Scan for the cell matching the given text and deliver its [x, y] coordinate at center. 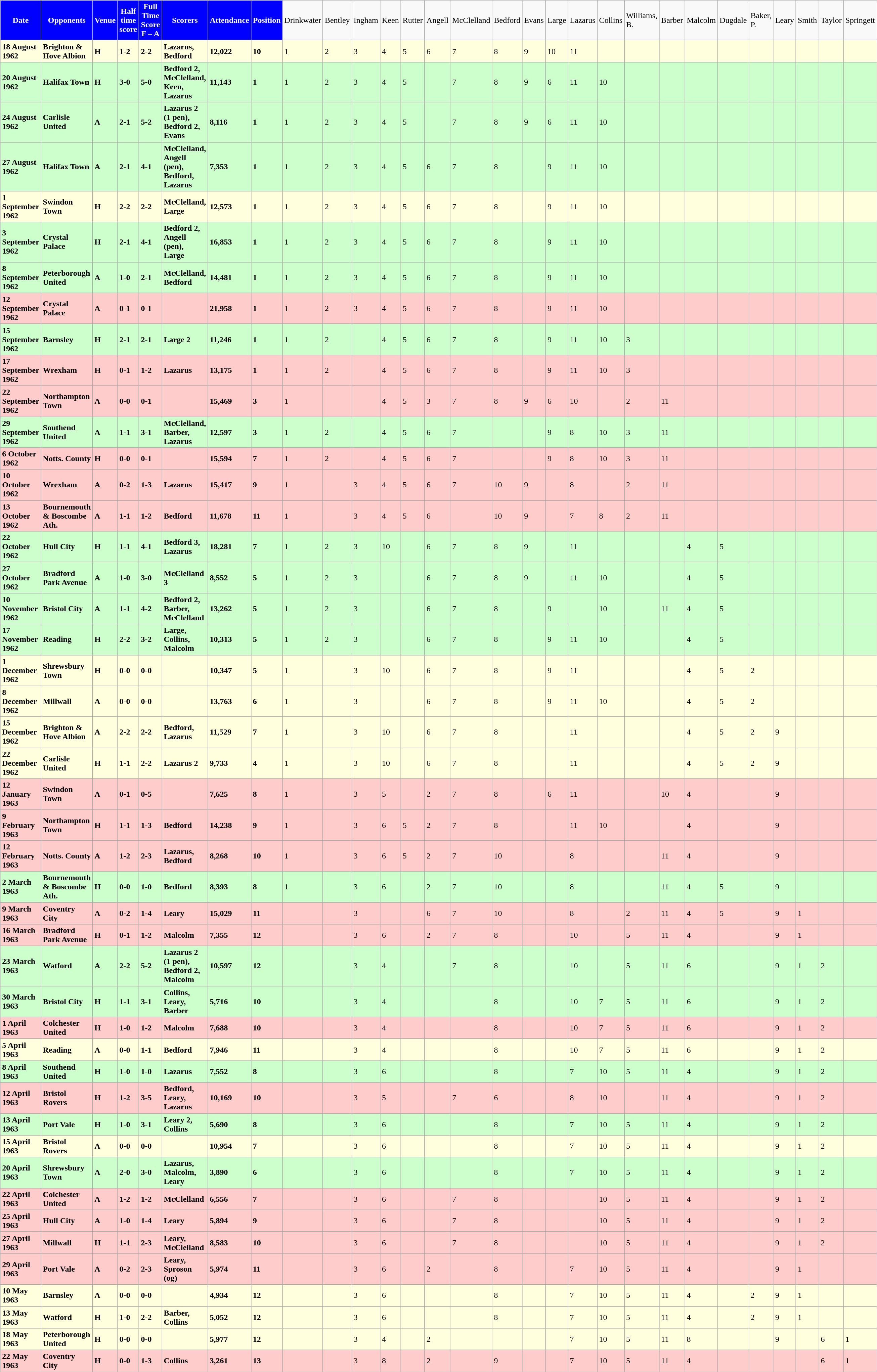
13,763 [229, 701]
3,261 [229, 1361]
27 October 1962 [21, 578]
7,355 [229, 935]
Large [557, 20]
5,974 [229, 1269]
7,688 [229, 1028]
McClelland, Bedford [185, 277]
7,552 [229, 1071]
8 December 1962 [21, 701]
Evans [534, 20]
Rutter [412, 20]
5-0 [150, 82]
15 December 1962 [21, 732]
21,958 [229, 308]
Scorers [185, 20]
5 April 1963 [21, 1050]
4-2 [150, 609]
Lazarus 2 (1 pen), Bedford 2, Evans [185, 122]
Attendance [229, 20]
15 April 1963 [21, 1146]
4,934 [229, 1295]
27 August 1962 [21, 167]
7,946 [229, 1050]
Baker, P. [761, 20]
22 May 1963 [21, 1361]
Lazarus, Malcolm, Leary [185, 1172]
9 March 1963 [21, 913]
Lazarus 2 [185, 763]
12 September 1962 [21, 308]
11,143 [229, 82]
17 November 1962 [21, 639]
Collins, Leary, Barber [185, 1002]
15,417 [229, 485]
5,690 [229, 1124]
10,954 [229, 1146]
Bedford, Lazarus [185, 732]
11,529 [229, 732]
5,052 [229, 1317]
Venue [105, 20]
Drinkwater [303, 20]
27 April 1963 [21, 1243]
3 September 1962 [21, 242]
13 [267, 1361]
1 September 1962 [21, 207]
13 October 1962 [21, 516]
6 October 1962 [21, 459]
18 May 1963 [21, 1339]
3,890 [229, 1172]
20 April 1963 [21, 1172]
McClelland, Large [185, 207]
5,977 [229, 1339]
10 May 1963 [21, 1295]
Leary, Sproson (og) [185, 1269]
11,246 [229, 339]
2-0 [128, 1172]
3-2 [150, 639]
16 March 1963 [21, 935]
10,313 [229, 639]
15,594 [229, 459]
Full Time ScoreF – A [150, 20]
16,853 [229, 242]
22 September 1962 [21, 401]
22 December 1962 [21, 763]
15,469 [229, 401]
Bedford, Leary, Lazarus [185, 1098]
1 December 1962 [21, 670]
22 October 1962 [21, 547]
13,262 [229, 609]
8,552 [229, 578]
14,238 [229, 825]
18,281 [229, 547]
17 September 1962 [21, 370]
Large, Collins, Malcolm [185, 639]
3-5 [150, 1098]
22 April 1963 [21, 1199]
10 November 1962 [21, 609]
10 October 1962 [21, 485]
14,481 [229, 277]
15,029 [229, 913]
6,556 [229, 1199]
12 February 1963 [21, 856]
Lazarus 2 (1 pen), Bedford 2, Malcolm [185, 966]
15 September 1962 [21, 339]
0-5 [150, 794]
12,022 [229, 51]
25 April 1963 [21, 1221]
Ingham [366, 20]
10,169 [229, 1098]
8 April 1963 [21, 1071]
Large 2 [185, 339]
Bedford 2, Angell (pen), Large [185, 242]
Bedford 2, Barber, McClelland [185, 609]
Barber [672, 20]
Half time score [128, 20]
Bedford 3, Lazarus [185, 547]
Leary 2, Collins [185, 1124]
Williams, B. [642, 20]
18 August 1962 [21, 51]
Leary, McClelland [185, 1243]
13 May 1963 [21, 1317]
24 August 1962 [21, 122]
23 March 1963 [21, 966]
8,583 [229, 1243]
Barber, Collins [185, 1317]
Dugdale [733, 20]
Opponents [67, 20]
McClelland, Angell (pen), Bedford, Lazarus [185, 167]
Smith [807, 20]
8,268 [229, 856]
Keen [390, 20]
8,393 [229, 887]
7,353 [229, 167]
5,894 [229, 1221]
10,597 [229, 966]
30 March 1963 [21, 1002]
McClelland, Barber, Lazarus [185, 432]
13 April 1963 [21, 1124]
9 February 1963 [21, 825]
11,678 [229, 516]
13,175 [229, 370]
12,573 [229, 207]
8,116 [229, 122]
8 September 1962 [21, 277]
20 August 1962 [21, 82]
12 January 1963 [21, 794]
Bedford 2, McClelland, Keen, Lazarus [185, 82]
9,733 [229, 763]
1 April 1963 [21, 1028]
Springett [860, 20]
Taylor [831, 20]
7,625 [229, 794]
12,597 [229, 432]
29 September 1962 [21, 432]
29 April 1963 [21, 1269]
Date [21, 20]
10,347 [229, 670]
12 April 1963 [21, 1098]
Bentley [337, 20]
Angell [437, 20]
5,716 [229, 1002]
Position [267, 20]
2 March 1963 [21, 887]
McClelland 3 [185, 578]
